Determine the [X, Y] coordinate at the center of the cell enclosing the given text.  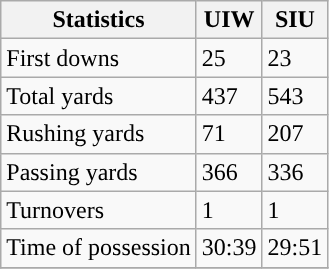
30:39 [229, 248]
71 [229, 134]
Rushing yards [99, 134]
23 [295, 58]
SIU [295, 20]
UIW [229, 20]
Passing yards [99, 172]
Time of possession [99, 248]
First downs [99, 58]
366 [229, 172]
543 [295, 96]
Statistics [99, 20]
25 [229, 58]
29:51 [295, 248]
207 [295, 134]
Turnovers [99, 210]
437 [229, 96]
Total yards [99, 96]
336 [295, 172]
